Pinpoint the cell where the given text exists, returning its (X, Y) midpoint coordinate. 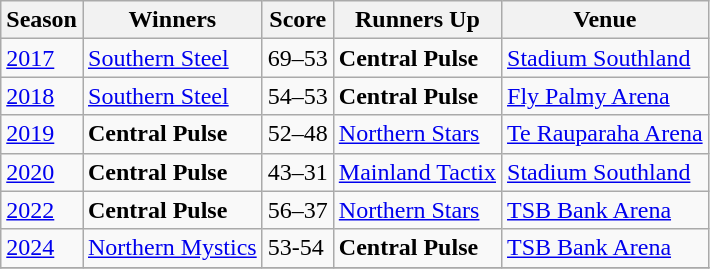
Te Rauparaha Arena (606, 134)
Score (298, 20)
43–31 (298, 172)
Mainland Tactix (417, 172)
69–53 (298, 58)
Fly Palmy Arena (606, 96)
2017 (42, 58)
2020 (42, 172)
2018 (42, 96)
Northern Mystics (172, 248)
2022 (42, 210)
Venue (606, 20)
2024 (42, 248)
Season (42, 20)
Runners Up (417, 20)
56–37 (298, 210)
52–48 (298, 134)
53-54 (298, 248)
Winners (172, 20)
54–53 (298, 96)
2019 (42, 134)
